Capture the cell that displays the provided text and extract its (X, Y) central coordinate. 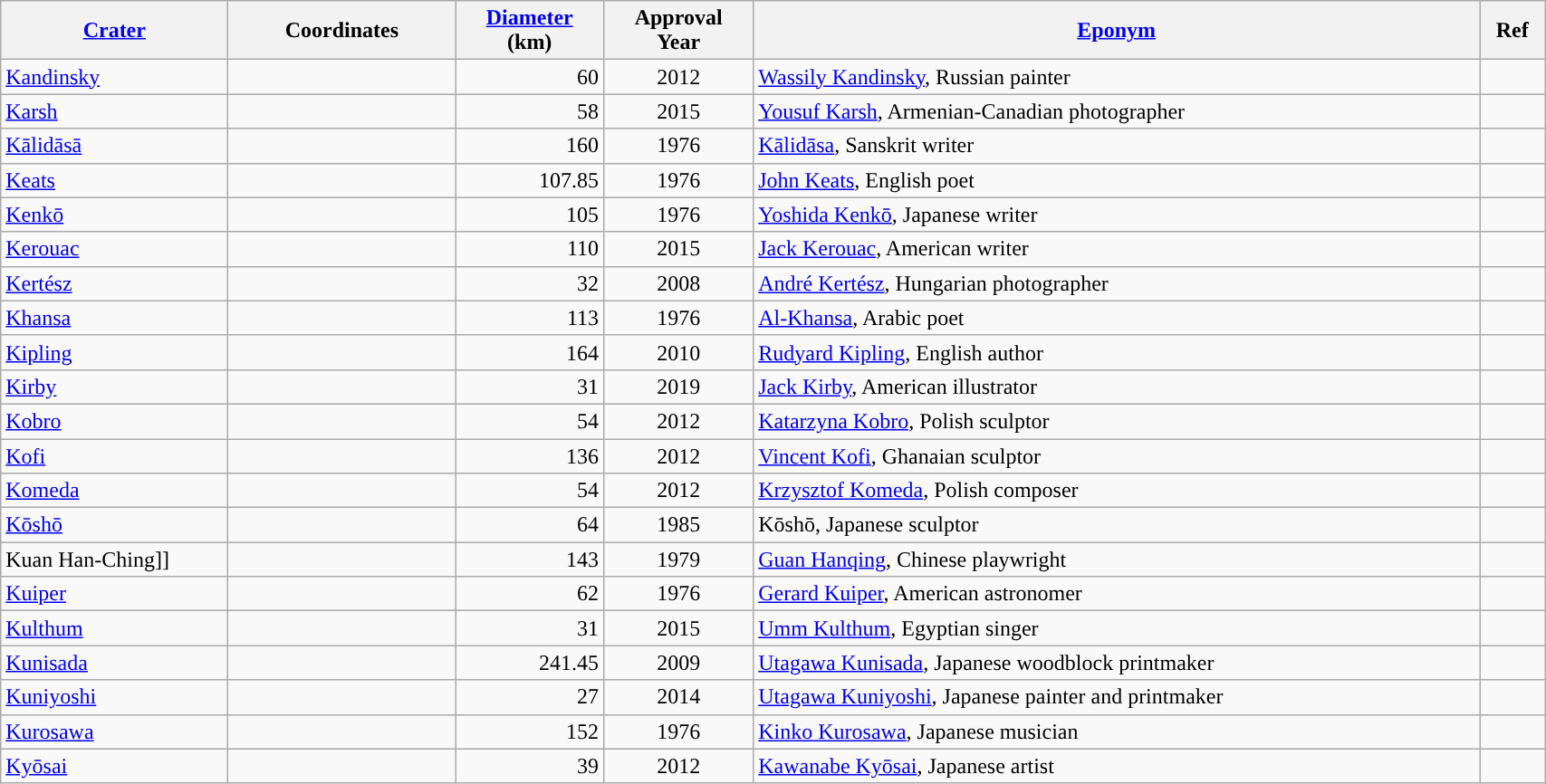
1985 (679, 525)
Kerouac (114, 249)
Jack Kerouac, American writer (1117, 249)
Umm Kulthum, Egyptian singer (1117, 628)
Kōshō (114, 525)
110 (530, 249)
Vincent Kofi, Ghanaian sculptor (1117, 455)
André Kertész, Hungarian photographer (1117, 283)
Guan Hanqing, Chinese playwright (1117, 559)
Kawanabe Kyōsai, Japanese artist (1117, 766)
160 (530, 146)
John Keats, English poet (1117, 180)
64 (530, 525)
Kuniyoshi (114, 697)
Karsh (114, 111)
107.85 (530, 180)
Ref (1512, 31)
2008 (679, 283)
Coordinates (342, 31)
Gerard Kuiper, American astronomer (1117, 594)
27 (530, 697)
Kuan Han-Ching]] (114, 559)
Komeda (114, 491)
Krzysztof Komeda, Polish composer (1117, 491)
136 (530, 455)
241.45 (530, 663)
Yousuf Karsh, Armenian-Canadian photographer (1117, 111)
164 (530, 352)
Jack Kirby, American illustrator (1117, 387)
2010 (679, 352)
2014 (679, 697)
Al-Khansa, Arabic poet (1117, 318)
Utagawa Kuniyoshi, Japanese painter and printmaker (1117, 697)
Eponym (1117, 31)
Utagawa Kunisada, Japanese woodblock printmaker (1117, 663)
Diameter(km) (530, 31)
Kandinsky (114, 77)
Kinko Kurosawa, Japanese musician (1117, 731)
Katarzyna Kobro, Polish sculptor (1117, 421)
Keats (114, 180)
ApprovalYear (679, 31)
1979 (679, 559)
2019 (679, 387)
Kulthum (114, 628)
Kertész (114, 283)
Kālidāsā (114, 146)
113 (530, 318)
39 (530, 766)
Kurosawa (114, 731)
Kyōsai (114, 766)
143 (530, 559)
Kofi (114, 455)
Kenkō (114, 215)
Kunisada (114, 663)
Kālidāsa, Sanskrit writer (1117, 146)
Wassily Kandinsky, Russian painter (1117, 77)
58 (530, 111)
2009 (679, 663)
Kuiper (114, 594)
32 (530, 283)
Kōshō, Japanese sculptor (1117, 525)
105 (530, 215)
Khansa (114, 318)
Kipling (114, 352)
152 (530, 731)
60 (530, 77)
Crater (114, 31)
Kobro (114, 421)
Rudyard Kipling, English author (1117, 352)
Kirby (114, 387)
Yoshida Kenkō, Japanese writer (1117, 215)
62 (530, 594)
